Find where the given text appears and provide that cell's center as (X, Y) coordinate. 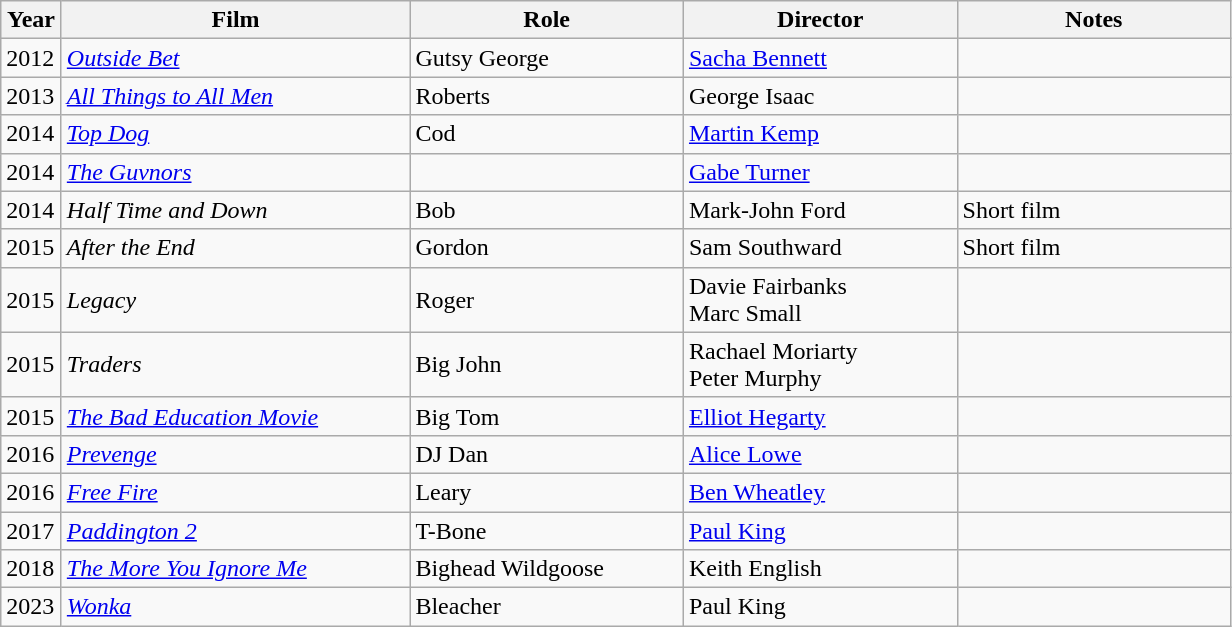
Alice Lowe (820, 454)
Notes (1094, 20)
The More You Ignore Me (236, 569)
Martin Kemp (820, 134)
The Guvnors (236, 172)
Big John (547, 364)
Keith English (820, 569)
Roberts (547, 96)
Roger (547, 300)
Traders (236, 364)
Leary (547, 492)
Bighead Wildgoose (547, 569)
DJ Dan (547, 454)
Elliot Hegarty (820, 416)
Gordon (547, 248)
Year (32, 20)
Gabe Turner (820, 172)
Bob (547, 210)
Sam Southward (820, 248)
2018 (32, 569)
Gutsy George (547, 58)
Free Fire (236, 492)
Role (547, 20)
George Isaac (820, 96)
After the End (236, 248)
Prevenge (236, 454)
Ben Wheatley (820, 492)
Film (236, 20)
Bleacher (547, 607)
Davie FairbanksMarc Small (820, 300)
Big Tom (547, 416)
2012 (32, 58)
T-Bone (547, 531)
Half Time and Down (236, 210)
2017 (32, 531)
Mark-John Ford (820, 210)
All Things to All Men (236, 96)
Cod (547, 134)
Top Dog (236, 134)
Sacha Bennett (820, 58)
The Bad Education Movie (236, 416)
Legacy (236, 300)
2013 (32, 96)
Outside Bet (236, 58)
Paddington 2 (236, 531)
Wonka (236, 607)
2023 (32, 607)
Rachael MoriartyPeter Murphy (820, 364)
Director (820, 20)
